Locate the cell with the specified text and output its (x, y) center coordinate. 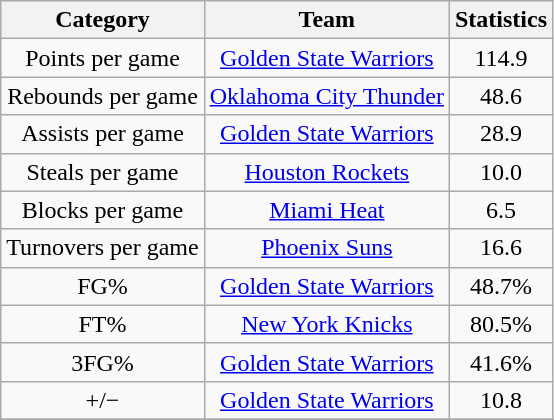
6.5 (500, 210)
28.9 (500, 134)
Rebounds per game (102, 96)
3FG% (102, 362)
Turnovers per game (102, 248)
FT% (102, 324)
Houston Rockets (326, 172)
Steals per game (102, 172)
114.9 (500, 58)
10.0 (500, 172)
New York Knicks (326, 324)
Miami Heat (326, 210)
48.6 (500, 96)
Points per game (102, 58)
Oklahoma City Thunder (326, 96)
Phoenix Suns (326, 248)
Team (326, 20)
Statistics (500, 20)
FG% (102, 286)
80.5% (500, 324)
Assists per game (102, 134)
48.7% (500, 286)
10.8 (500, 400)
Blocks per game (102, 210)
Category (102, 20)
+/− (102, 400)
41.6% (500, 362)
16.6 (500, 248)
